Provide the (x, y) coordinate of the cell's center where the given text is located.  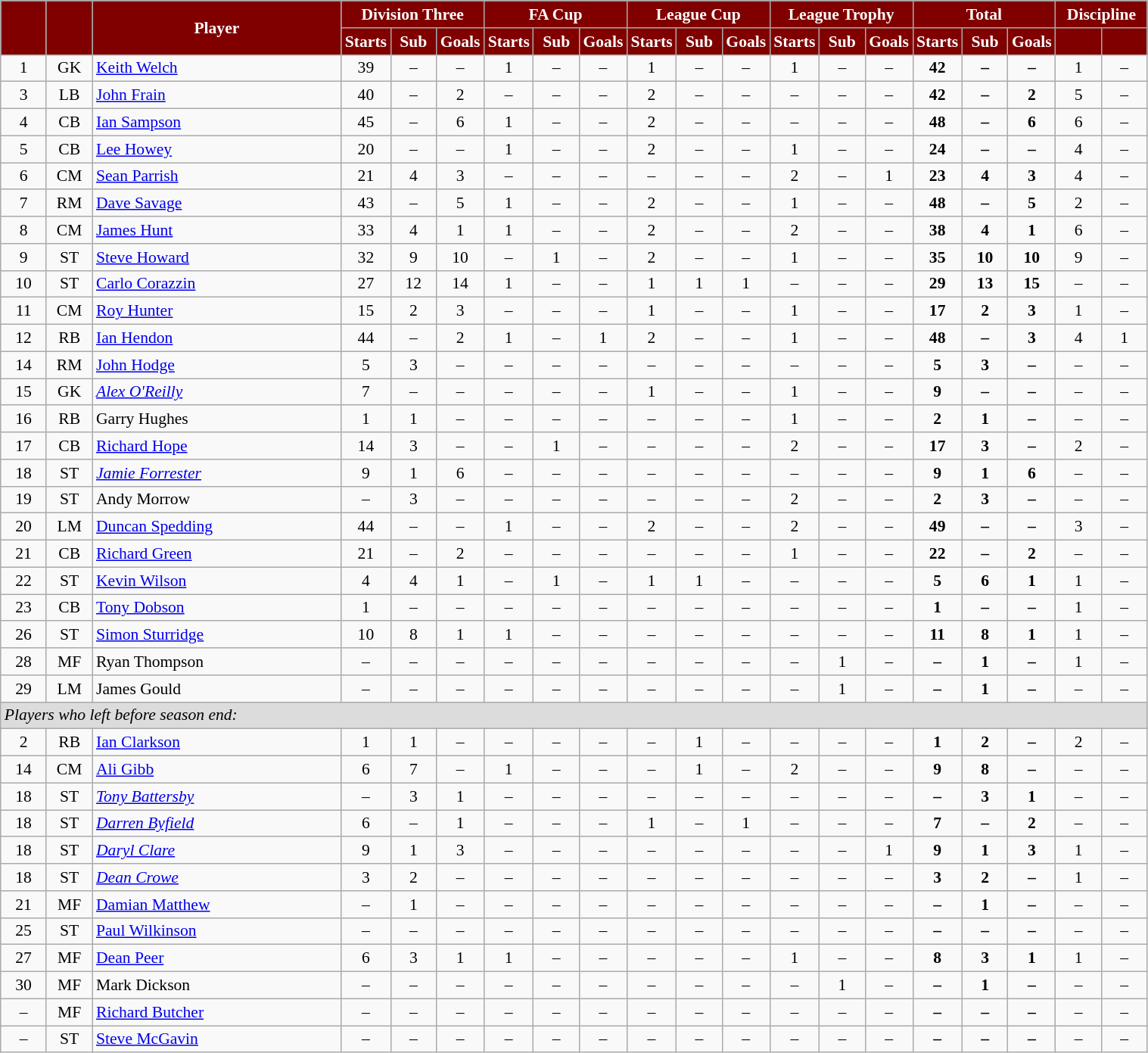
Ian Sampson (216, 123)
30 (24, 986)
Simon Sturridge (216, 635)
Daryl Clare (216, 851)
38 (937, 230)
Ryan Thompson (216, 662)
League Cup (698, 14)
25 (24, 931)
Sean Parrish (216, 176)
49 (937, 527)
24 (937, 149)
Mark Dickson (216, 986)
League Trophy (842, 14)
John Hodge (216, 365)
43 (366, 204)
LB (70, 95)
Division Three (413, 14)
Damian Matthew (216, 905)
Dean Crowe (216, 877)
16 (24, 419)
35 (937, 257)
Andy Morrow (216, 500)
Garry Hughes (216, 419)
Richard Butcher (216, 1012)
Dave Savage (216, 204)
Richard Hope (216, 446)
39 (366, 68)
40 (366, 95)
Lee Howey (216, 149)
James Gould (216, 689)
Roy Hunter (216, 311)
Tony Dobson (216, 608)
Richard Green (216, 554)
Tony Battersby (216, 796)
45 (366, 123)
28 (24, 662)
Carlo Corazzin (216, 284)
James Hunt (216, 230)
Ian Hendon (216, 338)
Duncan Spedding (216, 527)
Dean Peer (216, 958)
Total (984, 14)
Discipline (1102, 14)
19 (24, 500)
32 (366, 257)
33 (366, 230)
Darren Byfield (216, 824)
FA Cup (555, 14)
Alex O'Reilly (216, 392)
Paul Wilkinson (216, 931)
Players who left before season end: (574, 715)
Player (216, 27)
Ian Clarkson (216, 743)
Steve Howard (216, 257)
Steve McGavin (216, 1039)
13 (985, 284)
Keith Welch (216, 68)
26 (24, 635)
Ali Gibb (216, 770)
John Frain (216, 95)
Kevin Wilson (216, 581)
Jamie Forrester (216, 473)
